Scan for the cell matching the given text and deliver its (X, Y) coordinate at center. 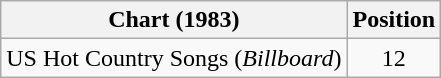
Chart (1983) (174, 20)
Position (394, 20)
US Hot Country Songs (Billboard) (174, 58)
12 (394, 58)
